Find where the given text appears and provide that cell's center as (x, y) coordinate. 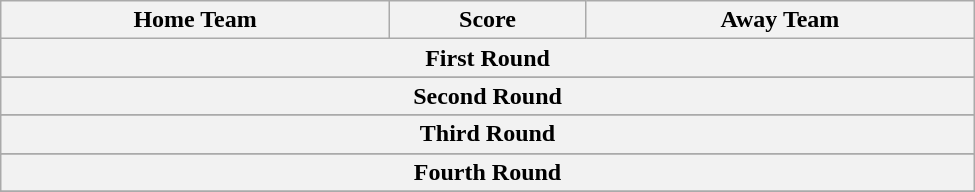
Score (487, 20)
Home Team (196, 20)
Third Round (488, 134)
Fourth Round (488, 172)
Second Round (488, 96)
Away Team (780, 20)
First Round (488, 58)
